Detect which cell encompasses the target text, then output its [x, y] center coordinate. 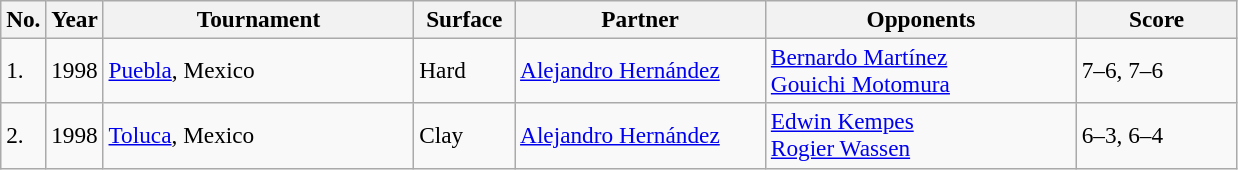
6–3, 6–4 [1156, 136]
Edwin Kempes Rogier Wassen [920, 136]
Partner [640, 19]
Opponents [920, 19]
Surface [464, 19]
Tournament [258, 19]
7–6, 7–6 [1156, 70]
Score [1156, 19]
Year [74, 19]
No. [24, 19]
Bernardo Martínez Gouichi Motomura [920, 70]
Clay [464, 136]
1. [24, 70]
Puebla, Mexico [258, 70]
Toluca, Mexico [258, 136]
2. [24, 136]
Hard [464, 70]
